From the cell containing the given text, extract its center point as (x, y) coordinate. 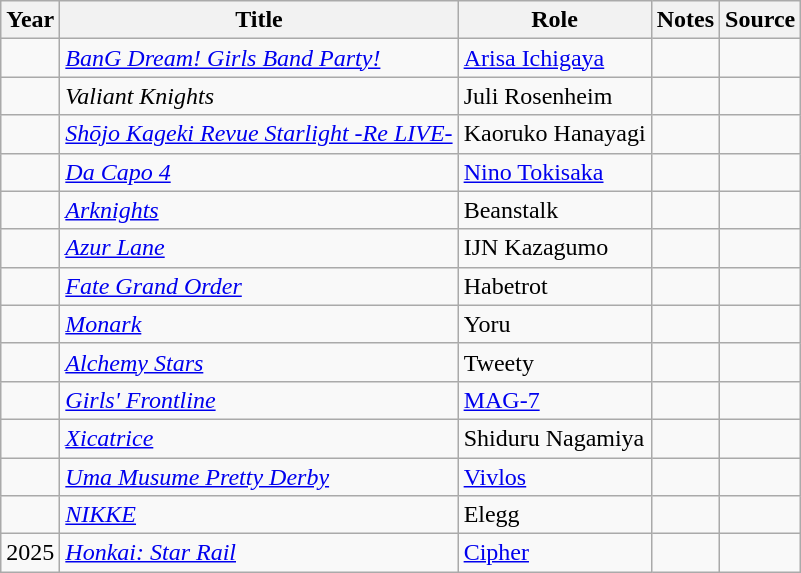
Arknights (259, 210)
Honkai: Star Rail (259, 553)
Cipher (554, 553)
Shiduru Nagamiya (554, 438)
Role (554, 20)
Tweety (554, 362)
Monark (259, 324)
Nino Tokisaka (554, 172)
Uma Musume Pretty Derby (259, 477)
Arisa Ichigaya (554, 58)
Kaoruko Hanayagi (554, 134)
Title (259, 20)
Da Capo 4 (259, 172)
NIKKE (259, 515)
MAG-7 (554, 400)
IJN Kazagumo (554, 248)
Xicatrice (259, 438)
Elegg (554, 515)
Habetrot (554, 286)
Azur Lane (259, 248)
2025 (30, 553)
BanG Dream! Girls Band Party! (259, 58)
Juli Rosenheim (554, 96)
Alchemy Stars (259, 362)
Beanstalk (554, 210)
Girls' Frontline (259, 400)
Fate Grand Order (259, 286)
Year (30, 20)
Source (760, 20)
Valiant Knights (259, 96)
Shōjo Kageki Revue Starlight -Re LIVE- (259, 134)
Yoru (554, 324)
Vivlos (554, 477)
Notes (685, 20)
